Determine the (X, Y) coordinate at the center of the cell enclosing the given text.  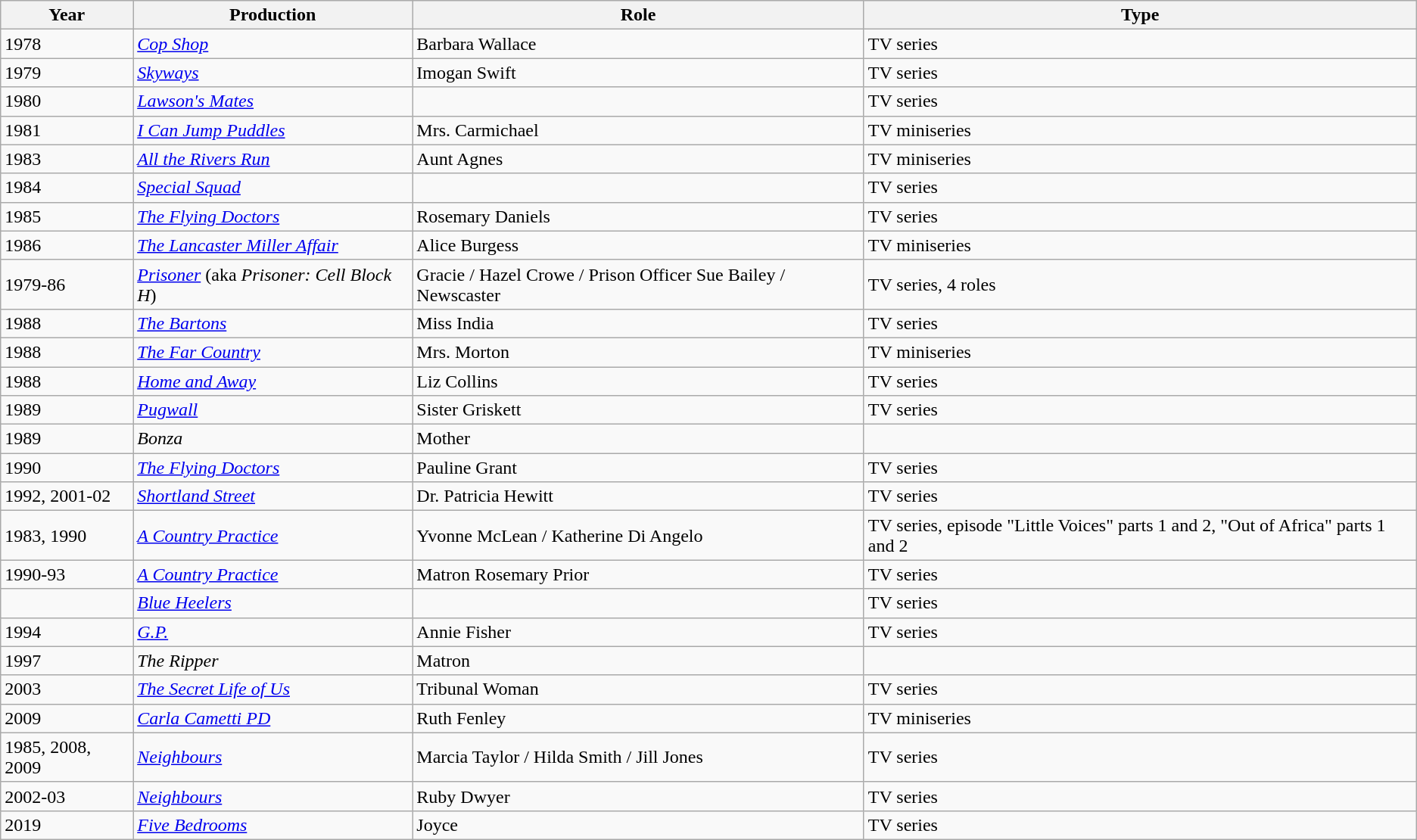
Dr. Patricia Hewitt (638, 496)
1985, 2008, 2009 (67, 757)
Bonza (272, 439)
1981 (67, 130)
Tribunal Woman (638, 689)
1978 (67, 44)
Mrs. Carmichael (638, 130)
The Far Country (272, 352)
Barbara Wallace (638, 44)
Annie Fisher (638, 632)
1979 (67, 73)
Prisoner (aka Prisoner: Cell Block H) (272, 285)
Pauline Grant (638, 468)
1983, 1990 (67, 536)
Skyways (272, 73)
1984 (67, 188)
Yvonne McLean / Katherine Di Angelo (638, 536)
Matron Rosemary Prior (638, 574)
Special Squad (272, 188)
The Ripper (272, 661)
Ruth Fenley (638, 718)
1985 (67, 216)
Sister Griskett (638, 410)
G.P. (272, 632)
Blue Heelers (272, 603)
Ruby Dwyer (638, 796)
1990-93 (67, 574)
2019 (67, 825)
1980 (67, 101)
TV series, episode "Little Voices" parts 1 and 2, "Out of Africa" parts 1 and 2 (1140, 536)
The Lancaster Miller Affair (272, 245)
The Secret Life of Us (272, 689)
Five Bedrooms (272, 825)
Imogan Swift (638, 73)
Carla Cametti PD (272, 718)
Year (67, 15)
2003 (67, 689)
Production (272, 15)
Matron (638, 661)
1983 (67, 159)
I Can Jump Puddles (272, 130)
1994 (67, 632)
Role (638, 15)
1990 (67, 468)
Rosemary Daniels (638, 216)
Mrs. Morton (638, 352)
Gracie / Hazel Crowe / Prison Officer Sue Bailey / Newscaster (638, 285)
Type (1140, 15)
Mother (638, 439)
TV series, 4 roles (1140, 285)
Aunt Agnes (638, 159)
2002-03 (67, 796)
Marcia Taylor / Hilda Smith / Jill Jones (638, 757)
Liz Collins (638, 381)
1997 (67, 661)
Miss India (638, 323)
Joyce (638, 825)
Cop Shop (272, 44)
1986 (67, 245)
Pugwall (272, 410)
Alice Burgess (638, 245)
Shortland Street (272, 496)
Home and Away (272, 381)
2009 (67, 718)
All the Rivers Run (272, 159)
The Bartons (272, 323)
1979-86 (67, 285)
1992, 2001-02 (67, 496)
Lawson's Mates (272, 101)
